Output the (X, Y) coordinate of the center of the cell containing the given text.  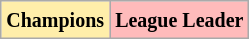
Champions (56, 20)
League Leader (180, 20)
